Capture the cell that displays the provided text and extract its (x, y) central coordinate. 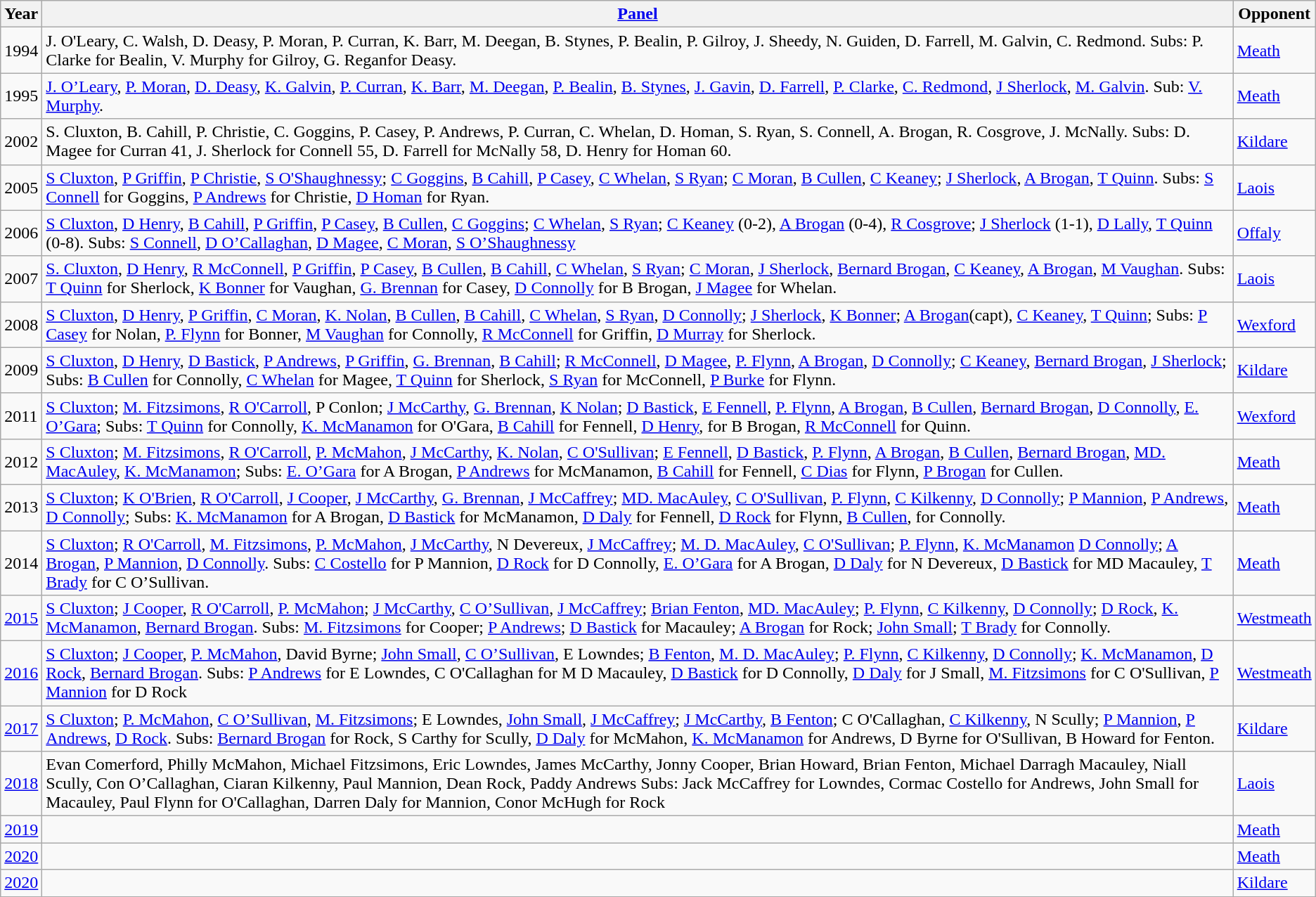
Panel (638, 14)
1994 (21, 51)
2002 (21, 142)
2015 (21, 619)
2016 (21, 673)
2007 (21, 278)
2008 (21, 325)
2014 (21, 562)
1995 (21, 96)
Opponent (1274, 14)
2005 (21, 187)
2009 (21, 370)
2013 (21, 508)
2012 (21, 461)
2018 (21, 784)
2006 (21, 233)
2017 (21, 728)
Offaly (1274, 233)
Year (21, 14)
2019 (21, 830)
2011 (21, 416)
